Pinpoint the cell where the given text exists, returning its [X, Y] midpoint coordinate. 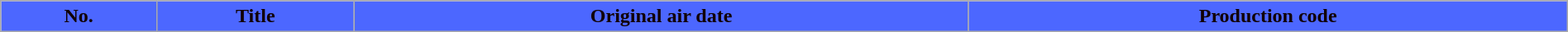
Title [256, 16]
Production code [1268, 16]
Original air date [662, 16]
No. [79, 16]
